Detect which cell encompasses the target text, then output its (x, y) center coordinate. 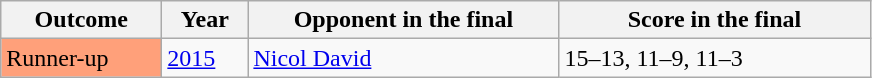
Opponent in the final (404, 20)
15–13, 11–9, 11–3 (714, 58)
2015 (205, 58)
Outcome (82, 20)
Year (205, 20)
Score in the final (714, 20)
Runner-up (82, 58)
Nicol David (404, 58)
